Detect which cell encompasses the target text, then output its (X, Y) center coordinate. 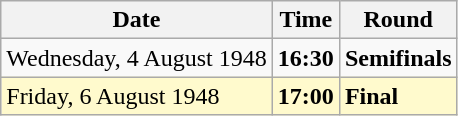
16:30 (306, 58)
Time (306, 20)
Semifinals (398, 58)
17:00 (306, 96)
Final (398, 96)
Friday, 6 August 1948 (137, 96)
Date (137, 20)
Wednesday, 4 August 1948 (137, 58)
Round (398, 20)
